Capture the cell that displays the provided text and extract its (x, y) central coordinate. 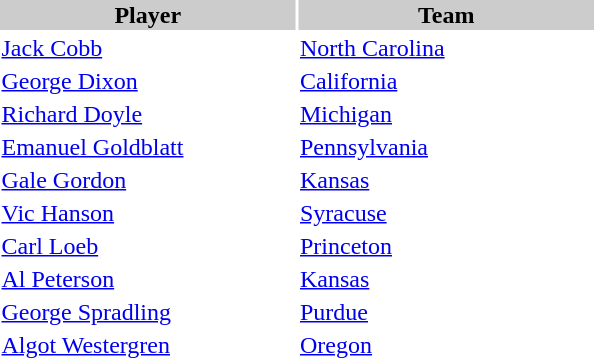
Michigan (446, 114)
George Dixon (148, 81)
Princeton (446, 246)
North Carolina (446, 48)
Gale Gordon (148, 180)
Jack Cobb (148, 48)
Syracuse (446, 213)
Emanuel Goldblatt (148, 147)
Al Peterson (148, 279)
Team (446, 15)
George Spradling (148, 312)
Vic Hanson (148, 213)
Richard Doyle (148, 114)
Pennsylvania (446, 147)
Carl Loeb (148, 246)
Player (148, 15)
California (446, 81)
Purdue (446, 312)
